Capture the cell that displays the provided text and extract its [x, y] central coordinate. 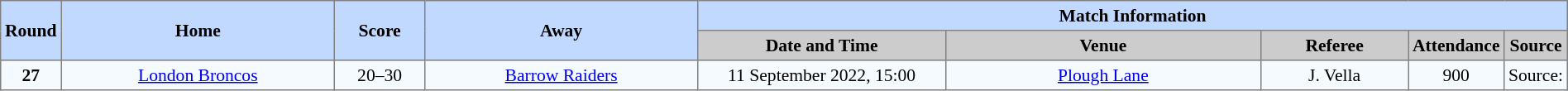
Home [198, 31]
J. Vella [1334, 75]
Source [1536, 45]
Score [380, 31]
Round [31, 31]
Venue [1103, 45]
Match Information [1133, 16]
900 [1456, 75]
Referee [1334, 45]
11 September 2022, 15:00 [822, 75]
Barrow Raiders [561, 75]
Source: [1536, 75]
Plough Lane [1103, 75]
Date and Time [822, 45]
27 [31, 75]
20–30 [380, 75]
Attendance [1456, 45]
London Broncos [198, 75]
Away [561, 31]
